Provide the [X, Y] coordinate of the cell's center where the given text is located.  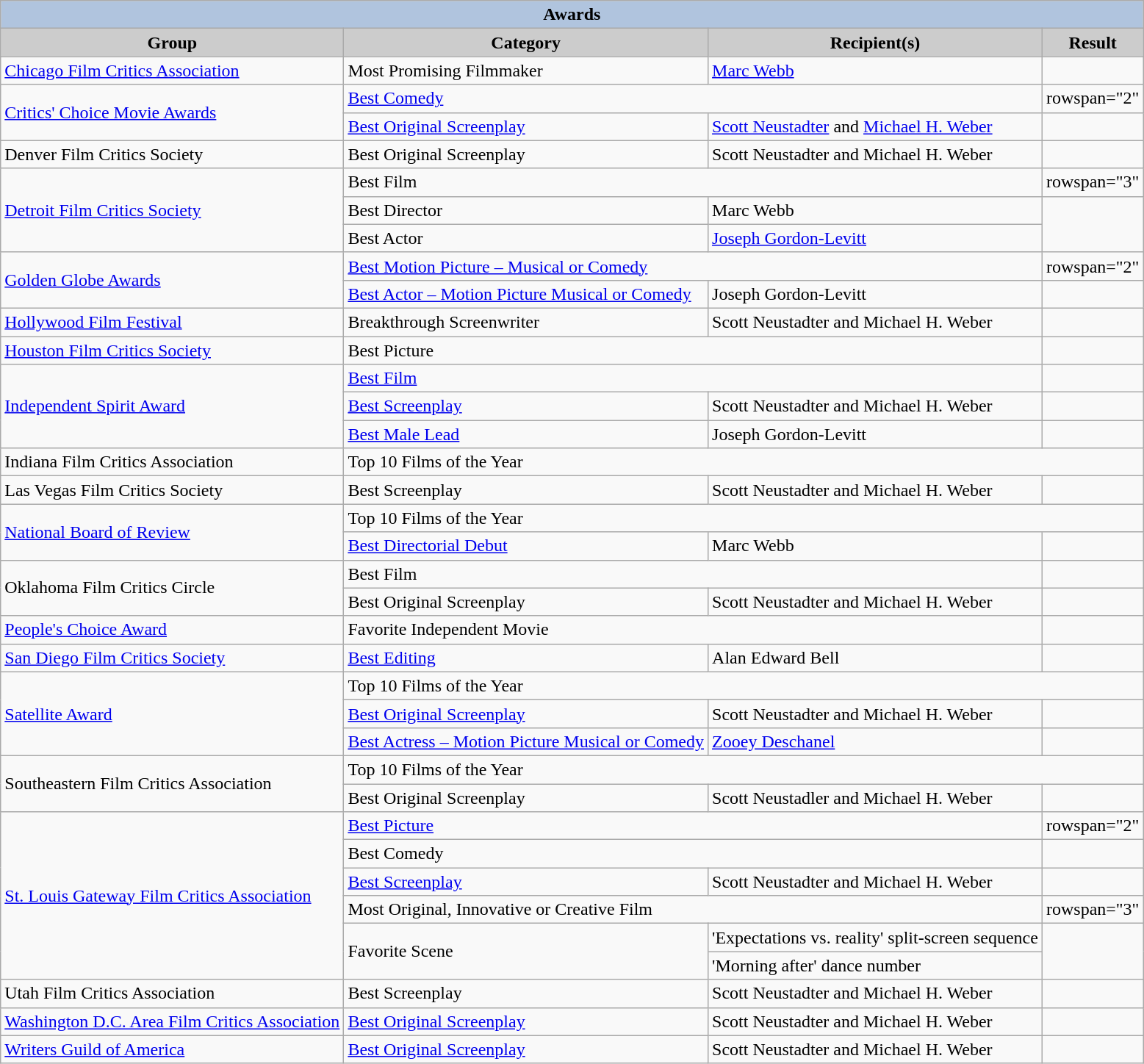
Indiana Film Critics Association [172, 462]
Washington D.C. Area Film Critics Association [172, 1021]
Best Editing [526, 658]
Zooey Deschanel [876, 741]
Breakthrough Screenwriter [526, 322]
Hollywood Film Festival [172, 322]
Best Actor – Motion Picture Musical or Comedy [526, 294]
Best Actress – Motion Picture Musical or Comedy [526, 741]
Writers Guild of America [172, 1049]
Most Original, Innovative or Creative Film [694, 910]
National Board of Review [172, 532]
San Diego Film Critics Society [172, 658]
People's Choice Award [172, 630]
Houston Film Critics Society [172, 351]
Satellite Award [172, 713]
Most Promising Filmmaker [526, 71]
Chicago Film Critics Association [172, 71]
Result [1093, 43]
Best Male Lead [526, 434]
Recipient(s) [876, 43]
Denver Film Critics Society [172, 154]
Favorite Scene [526, 952]
Las Vegas Film Critics Society [172, 490]
St. Louis Gateway Film Critics Association [172, 896]
Favorite Independent Movie [694, 630]
'Morning after' dance number [876, 966]
Golden Globe Awards [172, 280]
'Expectations vs. reality' split-screen sequence [876, 938]
Group [172, 43]
Alan Edward Bell [876, 658]
Best Directorial Debut [526, 546]
Detroit Film Critics Society [172, 210]
Utah Film Critics Association [172, 993]
Best Actor [526, 238]
Best Director [526, 210]
Southeastern Film Critics Association [172, 783]
Oklahoma Film Critics Circle [172, 588]
Independent Spirit Award [172, 406]
Awards [572, 15]
Best Motion Picture – Musical or Comedy [694, 266]
Category [526, 43]
Scott Neustadler and Michael H. Weber [876, 797]
Critics' Choice Movie Awards [172, 112]
